Extract the [X, Y] coordinate from the center of the cell holding the provided text.  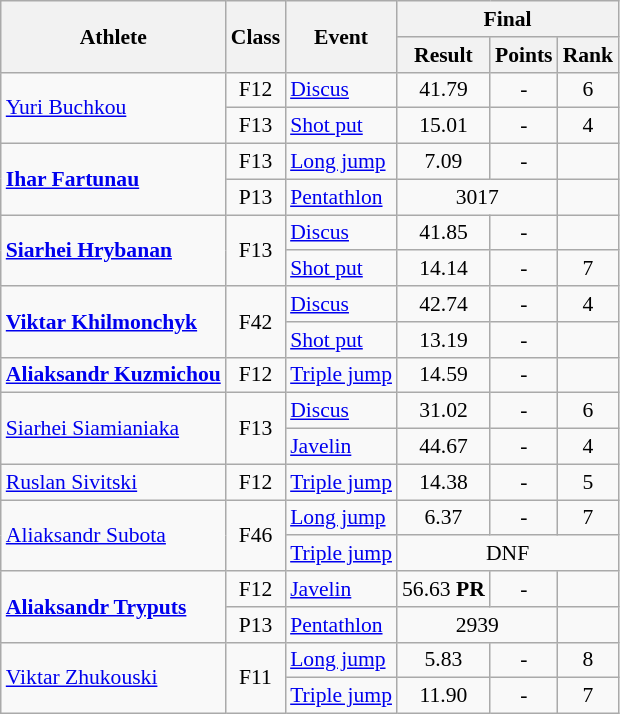
Ruslan Sivitski [114, 482]
Aliaksandr Tryputs [114, 606]
13.19 [444, 340]
42.74 [444, 304]
Viktar Zhukouski [114, 678]
15.01 [444, 126]
44.67 [444, 447]
F46 [256, 536]
Final [508, 19]
14.59 [444, 375]
7.09 [444, 162]
56.63 PR [444, 589]
Siarhei Hrybanan [114, 250]
Siarhei Siamianiaka [114, 428]
6.37 [444, 518]
Points [524, 55]
5.83 [444, 660]
14.38 [444, 482]
Viktar Khilmonchyk [114, 322]
Aliaksandr Kuzmichou [114, 375]
14.14 [444, 269]
31.02 [444, 411]
DNF [508, 554]
41.85 [444, 233]
Ihar Fartunau [114, 180]
41.79 [444, 90]
Aliaksandr Subota [114, 536]
F42 [256, 322]
11.90 [444, 696]
5 [588, 482]
3017 [478, 197]
Result [444, 55]
Rank [588, 55]
Yuri Buchkou [114, 108]
Athlete [114, 36]
2939 [478, 625]
Event [341, 36]
Class [256, 36]
8 [588, 660]
F11 [256, 678]
